Provide the [x, y] coordinate of the cell's center where the given text is located.  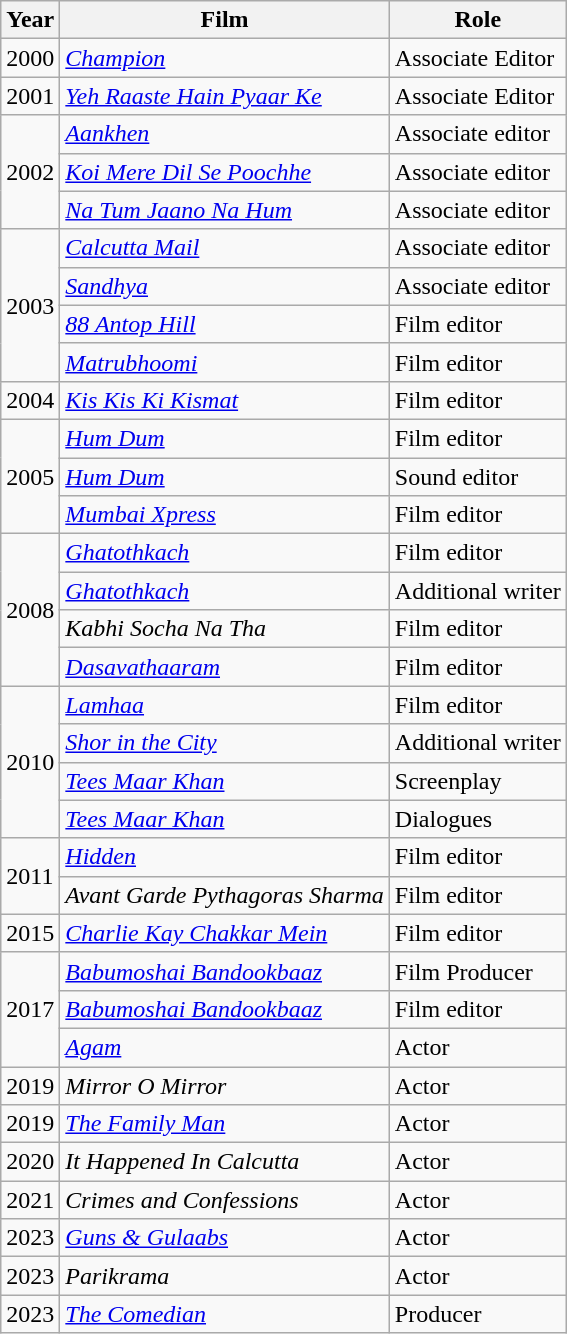
Na Tum Jaano Na Hum [224, 210]
2001 [30, 96]
The Comedian [224, 1314]
Avant Garde Pythagoras Sharma [224, 895]
Kis Kis Ki Kismat [224, 400]
Dialogues [478, 819]
Champion [224, 58]
The Family Man [224, 1124]
2003 [30, 305]
Parikrama [224, 1276]
Kabhi Socha Na Tha [224, 629]
Aankhen [224, 134]
2005 [30, 476]
Role [478, 20]
Mumbai Xpress [224, 515]
Charlie Kay Chakkar Mein [224, 933]
Hidden [224, 857]
Film [224, 20]
Film Producer [478, 971]
Agam [224, 1047]
Producer [478, 1314]
Koi Mere Dil Se Poochhe [224, 172]
2017 [30, 1009]
2002 [30, 172]
Lamhaa [224, 705]
It Happened In Calcutta [224, 1162]
2000 [30, 58]
Sandhya [224, 286]
2010 [30, 762]
Sound editor [478, 477]
Guns & Gulaabs [224, 1238]
2008 [30, 610]
2015 [30, 933]
Calcutta Mail [224, 248]
Shor in the City [224, 743]
Matrubhoomi [224, 362]
2011 [30, 876]
Crimes and Confessions [224, 1200]
Mirror O Mirror [224, 1085]
Yeh Raaste Hain Pyaar Ke [224, 96]
2020 [30, 1162]
Screenplay [478, 781]
Year [30, 20]
88 Antop Hill [224, 324]
Dasavathaaram [224, 667]
2021 [30, 1200]
2004 [30, 400]
